Determine the [X, Y] coordinate at the center of the cell enclosing the given text.  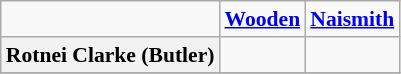
Rotnei Clarke (Butler) [110, 55]
Wooden [263, 19]
Naismith [352, 19]
